Search for the cell housing the specified text and yield its (X, Y) center coordinate. 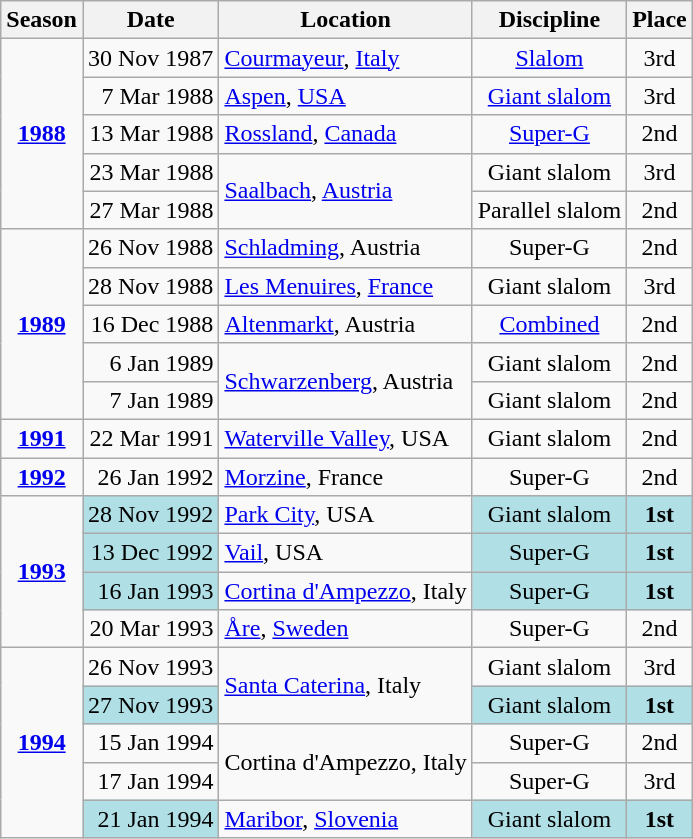
Date (150, 20)
7 Mar 1988 (150, 96)
22 Mar 1991 (150, 438)
Discipline (549, 20)
Location (346, 20)
1992 (42, 477)
Morzine, France (346, 477)
Place (660, 20)
Waterville Valley, USA (346, 438)
Santa Caterina, Italy (346, 686)
Combined (549, 324)
13 Mar 1988 (150, 134)
Slalom (549, 58)
26 Jan 1992 (150, 477)
Courmayeur, Italy (346, 58)
Vail, USA (346, 553)
Åre, Sweden (346, 629)
Altenmarkt, Austria (346, 324)
26 Nov 1988 (150, 248)
Rossland, Canada (346, 134)
Park City, USA (346, 515)
16 Jan 1993 (150, 591)
7 Jan 1989 (150, 400)
27 Nov 1993 (150, 705)
Les Menuires, France (346, 286)
30 Nov 1987 (150, 58)
16 Dec 1988 (150, 324)
28 Nov 1992 (150, 515)
Saalbach, Austria (346, 191)
28 Nov 1988 (150, 286)
1993 (42, 572)
15 Jan 1994 (150, 743)
Schwarzenberg, Austria (346, 381)
20 Mar 1993 (150, 629)
23 Mar 1988 (150, 172)
6 Jan 1989 (150, 362)
Season (42, 20)
Schladming, Austria (346, 248)
1989 (42, 324)
17 Jan 1994 (150, 781)
Maribor, Slovenia (346, 819)
1991 (42, 438)
13 Dec 1992 (150, 553)
21 Jan 1994 (150, 819)
1994 (42, 743)
1988 (42, 134)
Parallel slalom (549, 210)
26 Nov 1993 (150, 667)
Aspen, USA (346, 96)
27 Mar 1988 (150, 210)
